Identify which cell holds the provided text, then report its (X, Y) central coordinate. 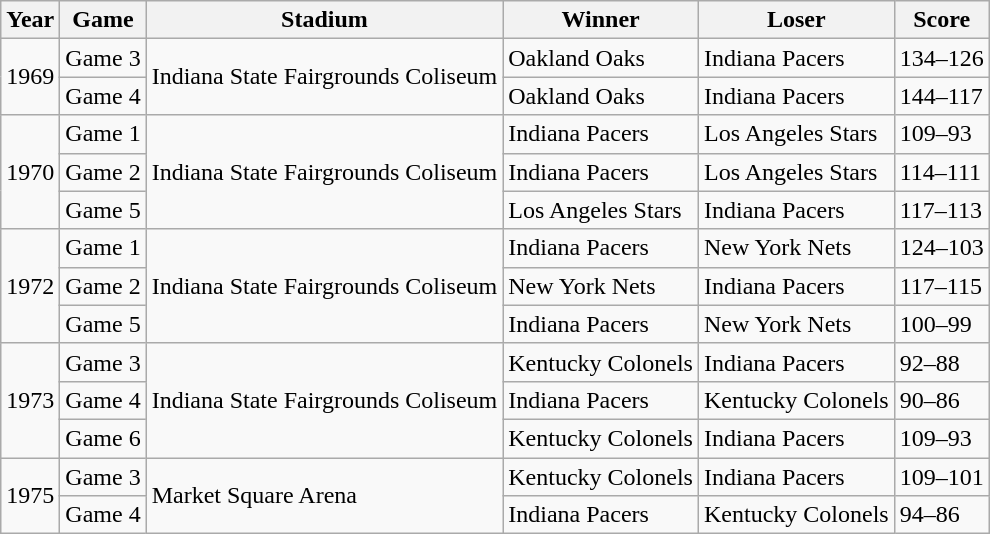
Stadium (324, 20)
124–103 (942, 248)
1969 (30, 77)
90–86 (942, 400)
100–99 (942, 324)
1972 (30, 286)
109–101 (942, 477)
1970 (30, 172)
134–126 (942, 58)
144–117 (942, 96)
117–115 (942, 286)
Market Square Arena (324, 496)
1973 (30, 400)
Game 6 (103, 438)
Winner (601, 20)
1975 (30, 496)
Year (30, 20)
114–111 (942, 172)
94–86 (942, 515)
Loser (796, 20)
92–88 (942, 362)
Score (942, 20)
Game (103, 20)
117–113 (942, 210)
